Identify which cell holds the provided text, then report its [X, Y] central coordinate. 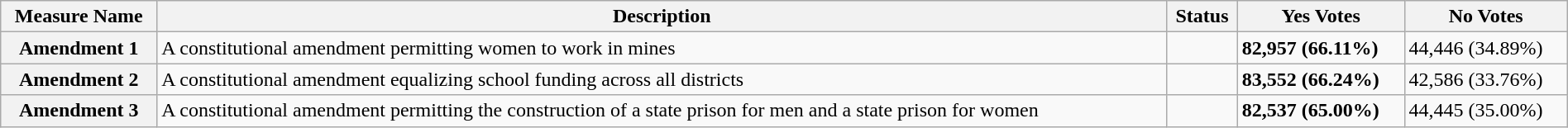
A constitutional amendment equalizing school funding across all districts [662, 79]
A constitutional amendment permitting women to work in mines [662, 48]
82,537 (65.00%) [1321, 111]
Amendment 3 [79, 111]
44,445 (35.00%) [1485, 111]
Amendment 2 [79, 79]
Yes Votes [1321, 17]
82,957 (66.11%) [1321, 48]
Status [1202, 17]
No Votes [1485, 17]
42,586 (33.76%) [1485, 79]
Amendment 1 [79, 48]
Measure Name [79, 17]
83,552 (66.24%) [1321, 79]
44,446 (34.89%) [1485, 48]
Description [662, 17]
A constitutional amendment permitting the construction of a state prison for men and a state prison for women [662, 111]
